Extract the [x, y] coordinate from the center of the cell holding the provided text.  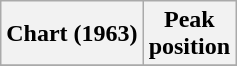
Chart (1963) [72, 34]
Peakposition [189, 34]
